Return the (X, Y) coordinate for the center point of the cell that contains the specified text.  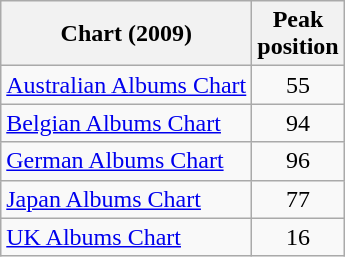
94 (298, 123)
77 (298, 199)
German Albums Chart (126, 161)
Japan Albums Chart (126, 199)
Australian Albums Chart (126, 85)
55 (298, 85)
96 (298, 161)
Chart (2009) (126, 34)
UK Albums Chart (126, 237)
Belgian Albums Chart (126, 123)
Peakposition (298, 34)
16 (298, 237)
